Pinpoint the cell where the given text exists, returning its (X, Y) midpoint coordinate. 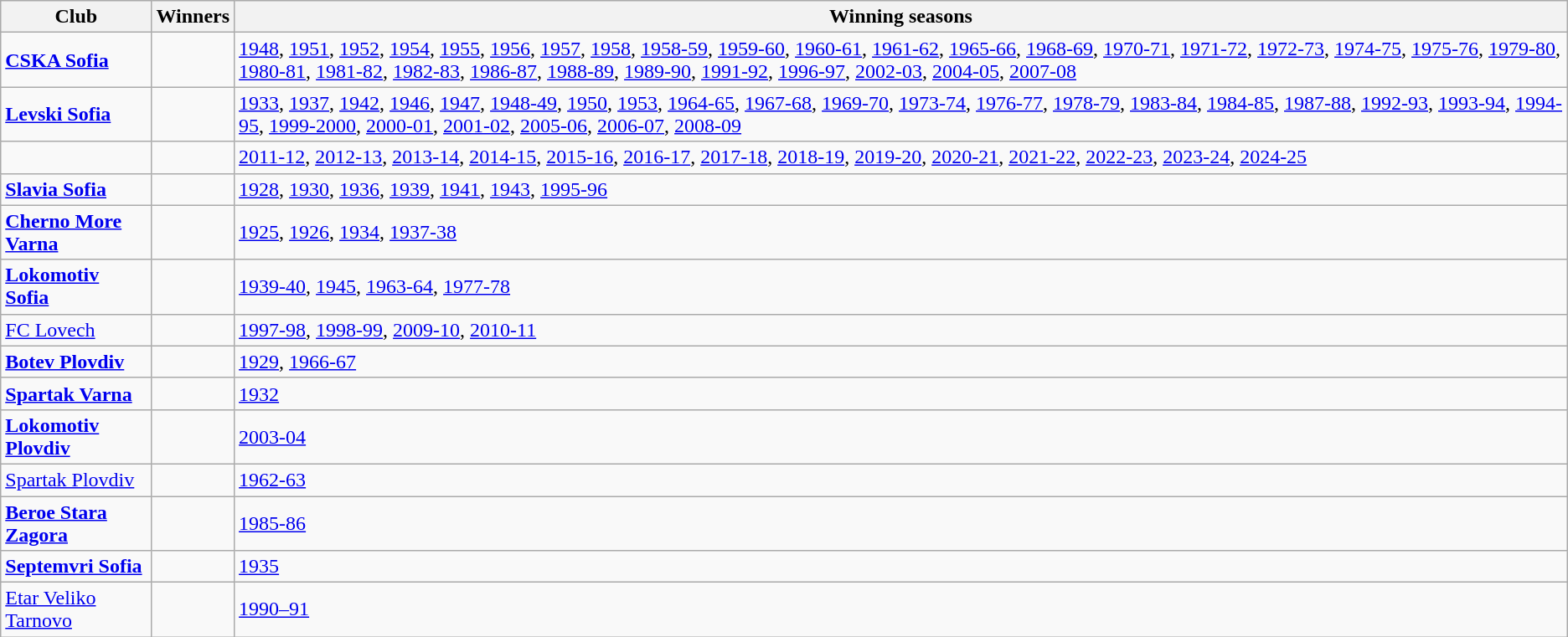
Levski Sofia (76, 114)
1990–91 (901, 609)
Cherno More Varna (76, 233)
1929, 1966-67 (901, 362)
Lokomotiv Plovdiv (76, 437)
Spartak Varna (76, 393)
FC Lovech (76, 330)
2003-04 (901, 437)
Lokomotiv Sofia (76, 286)
1932 (901, 393)
Winners (193, 17)
Septemvri Sofia (76, 567)
Beroe Stara Zagora (76, 522)
1962-63 (901, 480)
Etar Veliko Tarnovo (76, 609)
Spartak Plovdiv (76, 480)
2011-12, 2012-13, 2013-14, 2014-15, 2015-16, 2016-17, 2017-18, 2018-19, 2019-20, 2020-21, 2021-22, 2022-23, 2023-24, 2024-25 (901, 157)
Botev Plovdiv (76, 362)
Club (76, 17)
1935 (901, 567)
1985-86 (901, 522)
Winning seasons (901, 17)
1925, 1926, 1934, 1937-38 (901, 233)
1928, 1930, 1936, 1939, 1941, 1943, 1995-96 (901, 189)
1997-98, 1998-99, 2009-10, 2010-11 (901, 330)
Slavia Sofia (76, 189)
CSKA Sofia (76, 60)
1939-40, 1945, 1963-64, 1977-78 (901, 286)
